Detect which cell encompasses the target text, then output its (X, Y) center coordinate. 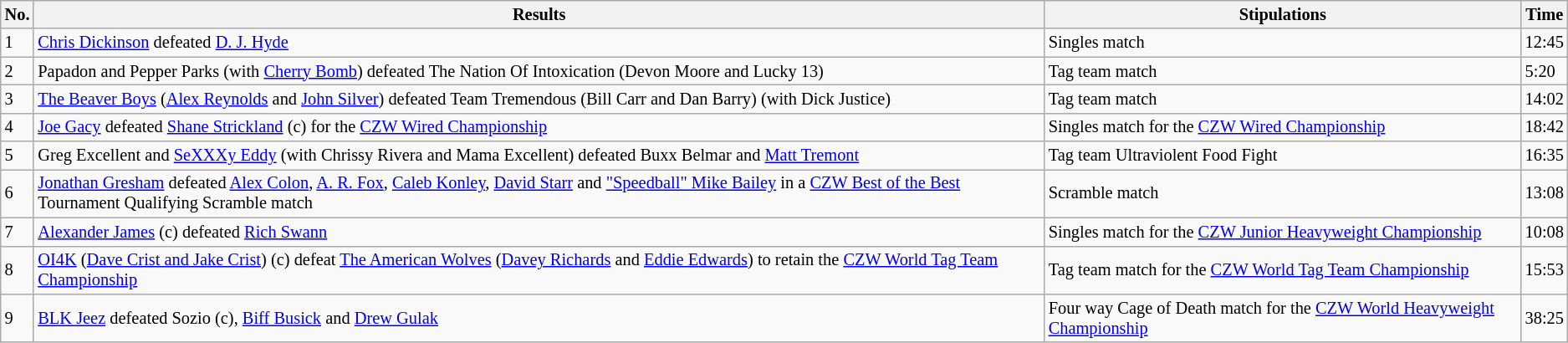
5:20 (1545, 71)
1 (18, 43)
Greg Excellent and SeXXXy Eddy (with Chrissy Rivera and Mama Excellent) defeated Buxx Belmar and Matt Tremont (539, 156)
10:08 (1545, 232)
12:45 (1545, 43)
8 (18, 270)
Stipulations (1283, 14)
Singles match for the CZW Junior Heavyweight Championship (1283, 232)
18:42 (1545, 127)
6 (18, 193)
13:08 (1545, 193)
Alexander James (c) defeated Rich Swann (539, 232)
OI4K (Dave Crist and Jake Crist) (c) defeat The American Wolves (Davey Richards and Eddie Edwards) to retain the CZW World Tag Team Championship (539, 270)
Tag team match for the CZW World Tag Team Championship (1283, 270)
9 (18, 318)
Four way Cage of Death match for the CZW World Heavyweight Championship (1283, 318)
Joe Gacy defeated Shane Strickland (c) for the CZW Wired Championship (539, 127)
Singles match (1283, 43)
The Beaver Boys (Alex Reynolds and John Silver) defeated Team Tremendous (Bill Carr and Dan Barry) (with Dick Justice) (539, 99)
7 (18, 232)
Time (1545, 14)
3 (18, 99)
No. (18, 14)
2 (18, 71)
Singles match for the CZW Wired Championship (1283, 127)
38:25 (1545, 318)
14:02 (1545, 99)
Results (539, 14)
BLK Jeez defeated Sozio (c), Biff Busick and Drew Gulak (539, 318)
Tag team Ultraviolent Food Fight (1283, 156)
16:35 (1545, 156)
Scramble match (1283, 193)
15:53 (1545, 270)
5 (18, 156)
Chris Dickinson defeated D. J. Hyde (539, 43)
Papadon and Pepper Parks (with Cherry Bomb) defeated The Nation Of Intoxication (Devon Moore and Lucky 13) (539, 71)
4 (18, 127)
